Determine the (x, y) coordinate at the center of the cell enclosing the given text.  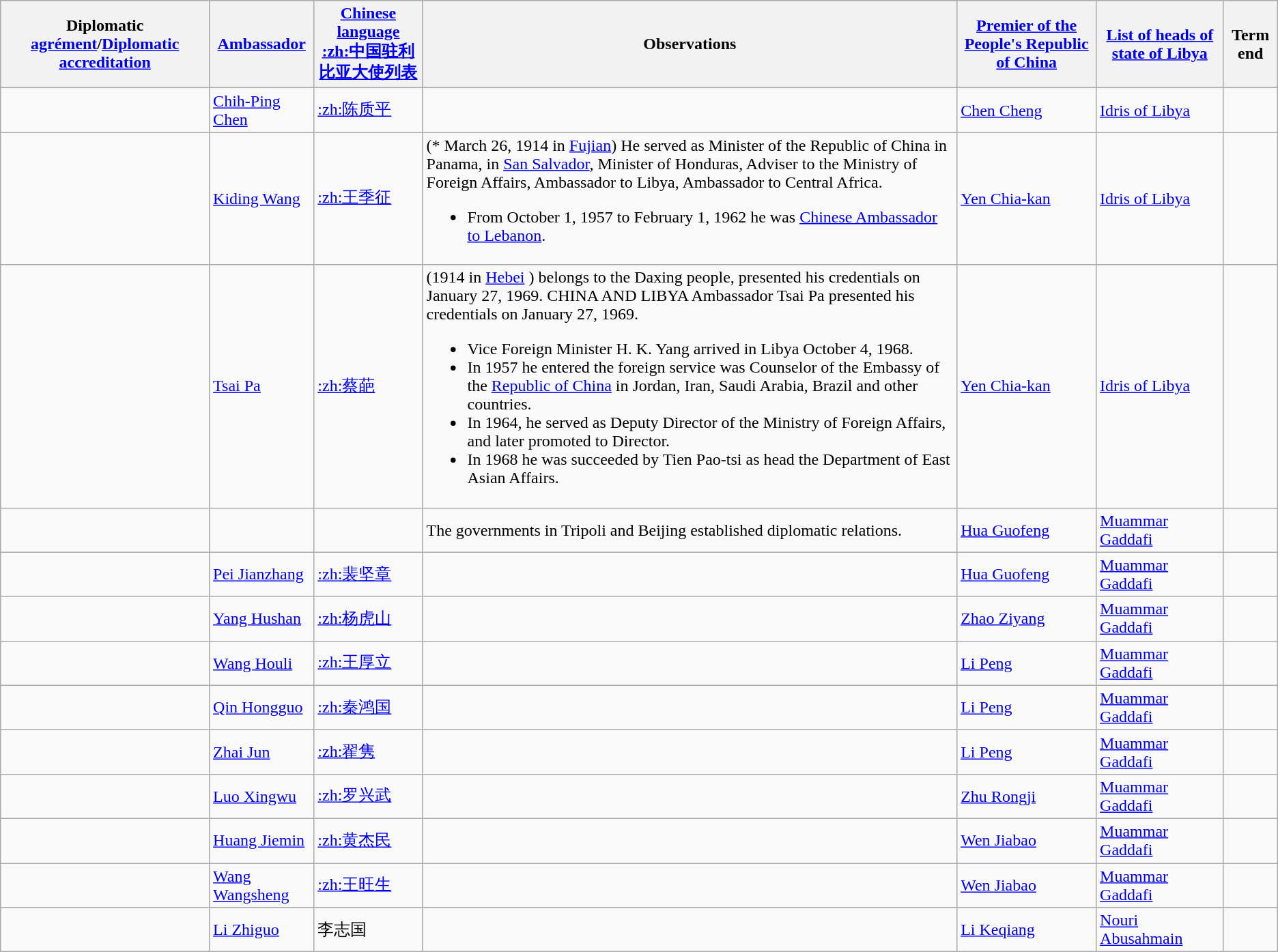
Pei Jianzhang (262, 575)
Tsai Pa (262, 386)
Diplomatic agrément/Diplomatic accreditation (105, 44)
:zh:翟隽 (369, 752)
Chinese language:zh:中国驻利比亚大使列表 (369, 44)
Wang Wangsheng (262, 884)
Li Zhiguo (262, 929)
Zhu Rongji (1027, 796)
Premier of the People's Republic of China (1027, 44)
Yang Hushan (262, 618)
:zh:裴坚章 (369, 575)
List of heads of state of Libya (1161, 44)
:zh:陈质平 (369, 111)
:zh:王季征 (369, 199)
Zhao Ziyang (1027, 618)
Term end (1251, 44)
Zhai Jun (262, 752)
Kiding Wang (262, 199)
Qin Hongguo (262, 707)
The governments in Tripoli and Beijing established diplomatic relations. (690, 530)
:zh:杨虎山 (369, 618)
:zh:王旺生 (369, 884)
:zh:王厚立 (369, 663)
:zh:黄杰民 (369, 841)
Chen Cheng (1027, 111)
Wang Houli (262, 663)
:zh:罗兴武 (369, 796)
:zh:秦鸿国 (369, 707)
Observations (690, 44)
Luo Xingwu (262, 796)
Ambassador (262, 44)
Chih-Ping Chen (262, 111)
Huang Jiemin (262, 841)
Li Keqiang (1027, 929)
李志国 (369, 929)
Nouri Abusahmain (1161, 929)
:zh:蔡葩 (369, 386)
